Scan for the cell matching the given text and deliver its (x, y) coordinate at center. 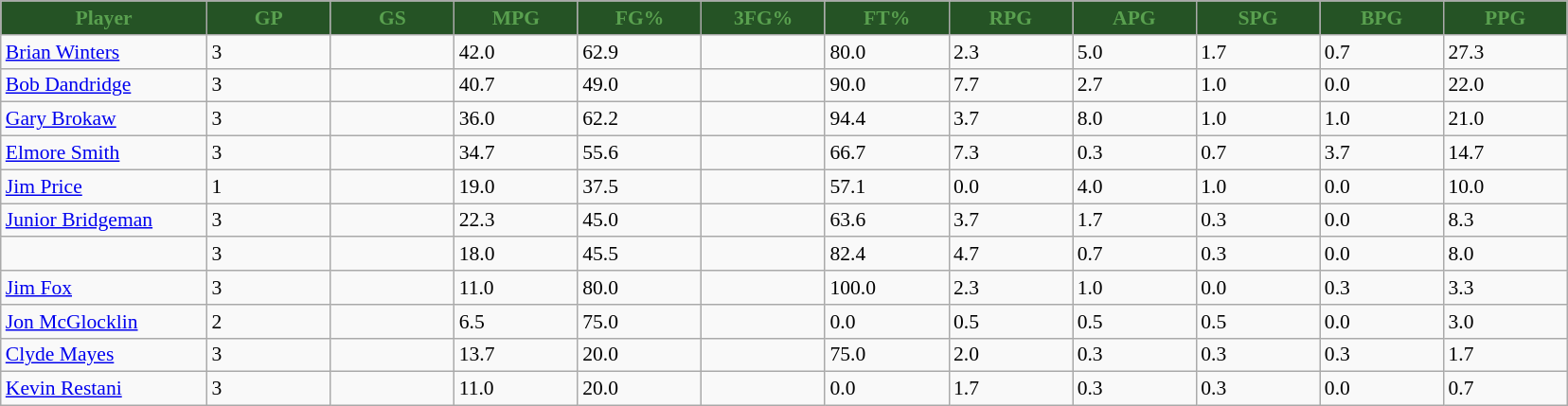
4.0 (1134, 186)
19.0 (517, 186)
Brian Winters (104, 52)
FG% (640, 18)
BPG (1382, 18)
90.0 (886, 85)
Jim Price (104, 186)
2.7 (1134, 85)
Bob Dandridge (104, 85)
27.3 (1506, 52)
1 (269, 186)
40.7 (517, 85)
Clyde Mayes (104, 355)
22.0 (1506, 85)
66.7 (886, 153)
Kevin Restani (104, 389)
45.0 (640, 221)
Jim Fox (104, 288)
2 (269, 322)
GS (392, 18)
13.7 (517, 355)
18.0 (517, 255)
Junior Bridgeman (104, 221)
2.0 (1011, 355)
62.2 (640, 119)
3.0 (1506, 322)
7.7 (1011, 85)
42.0 (517, 52)
Gary Brokaw (104, 119)
7.3 (1011, 153)
GP (269, 18)
4.7 (1011, 255)
94.4 (886, 119)
14.7 (1506, 153)
Player (104, 18)
22.3 (517, 221)
21.0 (1506, 119)
36.0 (517, 119)
Jon McGlocklin (104, 322)
62.9 (640, 52)
100.0 (886, 288)
PPG (1506, 18)
3FG% (763, 18)
5.0 (1134, 52)
8.3 (1506, 221)
FT% (886, 18)
RPG (1011, 18)
Elmore Smith (104, 153)
10.0 (1506, 186)
63.6 (886, 221)
82.4 (886, 255)
MPG (517, 18)
57.1 (886, 186)
55.6 (640, 153)
6.5 (517, 322)
34.7 (517, 153)
3.3 (1506, 288)
SPG (1257, 18)
APG (1134, 18)
37.5 (640, 186)
45.5 (640, 255)
49.0 (640, 85)
